Pinpoint the cell where the given text exists, returning its [X, Y] midpoint coordinate. 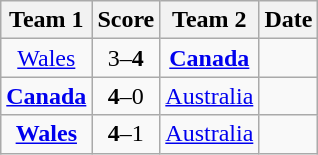
Score [126, 20]
4–1 [126, 134]
Team 1 [46, 20]
Date [288, 20]
4–0 [126, 96]
Team 2 [210, 20]
3–4 [126, 58]
